Find where the given text appears and provide that cell's center as [x, y] coordinate. 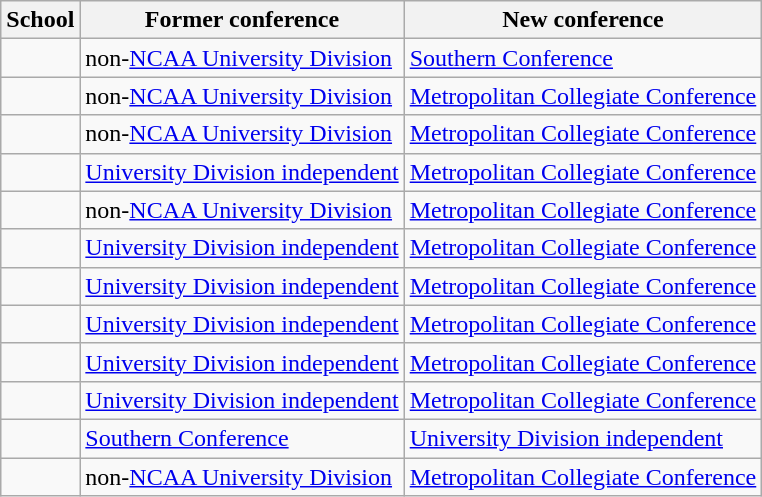
Former conference [242, 20]
School [40, 20]
New conference [583, 20]
